Locate the cell with the specified text and output its (x, y) center coordinate. 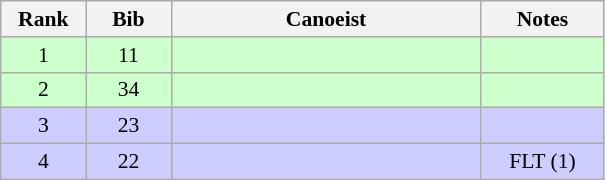
4 (44, 162)
Bib (128, 19)
23 (128, 126)
Notes (542, 19)
2 (44, 90)
22 (128, 162)
11 (128, 55)
FLT (1) (542, 162)
3 (44, 126)
Canoeist (326, 19)
34 (128, 90)
1 (44, 55)
Rank (44, 19)
